Capture the cell that displays the provided text and extract its [X, Y] central coordinate. 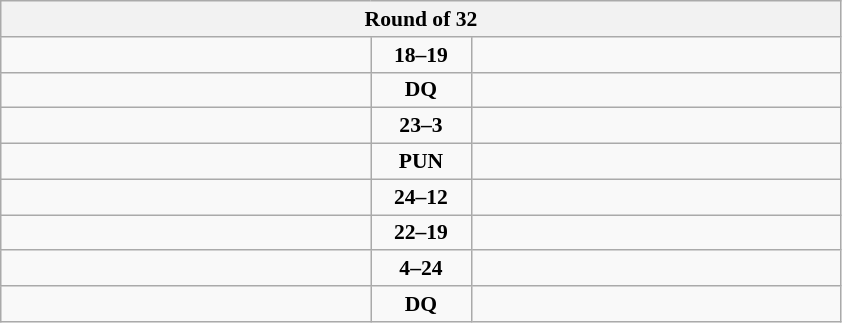
4–24 [421, 269]
18–19 [421, 55]
PUN [421, 162]
22–19 [421, 233]
Round of 32 [421, 19]
23–3 [421, 126]
24–12 [421, 197]
